Output the [x, y] coordinate of the center of the cell containing the given text.  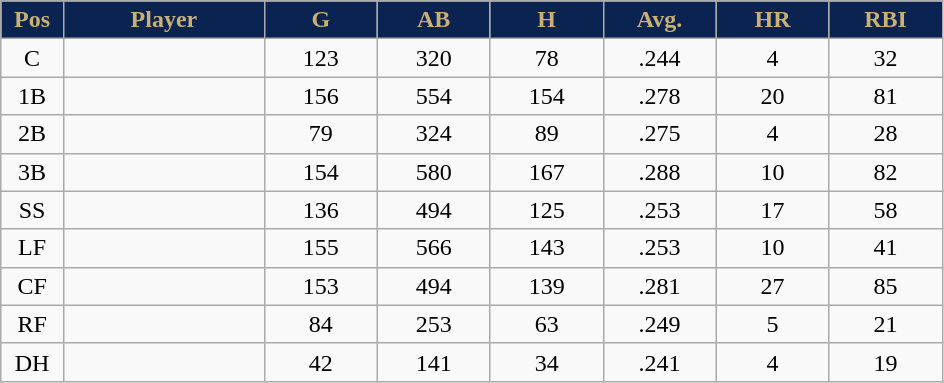
20 [772, 96]
79 [320, 134]
2B [32, 134]
34 [546, 362]
253 [434, 324]
CF [32, 286]
19 [886, 362]
155 [320, 248]
143 [546, 248]
566 [434, 248]
.275 [660, 134]
RBI [886, 20]
.241 [660, 362]
81 [886, 96]
78 [546, 58]
5 [772, 324]
320 [434, 58]
G [320, 20]
.281 [660, 286]
Pos [32, 20]
28 [886, 134]
63 [546, 324]
C [32, 58]
Avg. [660, 20]
167 [546, 172]
41 [886, 248]
123 [320, 58]
3B [32, 172]
.249 [660, 324]
324 [434, 134]
HR [772, 20]
136 [320, 210]
89 [546, 134]
SS [32, 210]
Player [164, 20]
58 [886, 210]
.278 [660, 96]
17 [772, 210]
125 [546, 210]
.244 [660, 58]
141 [434, 362]
H [546, 20]
32 [886, 58]
27 [772, 286]
42 [320, 362]
139 [546, 286]
1B [32, 96]
84 [320, 324]
554 [434, 96]
21 [886, 324]
156 [320, 96]
82 [886, 172]
85 [886, 286]
153 [320, 286]
DH [32, 362]
LF [32, 248]
AB [434, 20]
.288 [660, 172]
RF [32, 324]
580 [434, 172]
